Determine the (X, Y) coordinate at the center of the cell enclosing the given text.  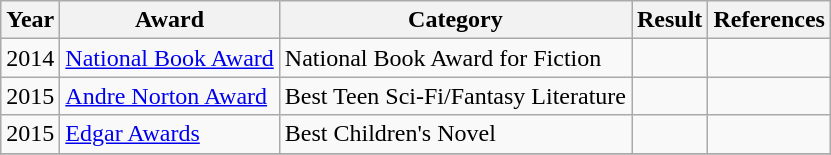
Result (670, 20)
National Book Award for Fiction (455, 58)
Award (170, 20)
References (770, 20)
Year (30, 20)
2014 (30, 58)
Best Teen Sci-Fi/Fantasy Literature (455, 96)
Andre Norton Award (170, 96)
Category (455, 20)
Best Children's Novel (455, 134)
National Book Award (170, 58)
Edgar Awards (170, 134)
